Return the (x, y) coordinate for the center point of the cell that contains the specified text.  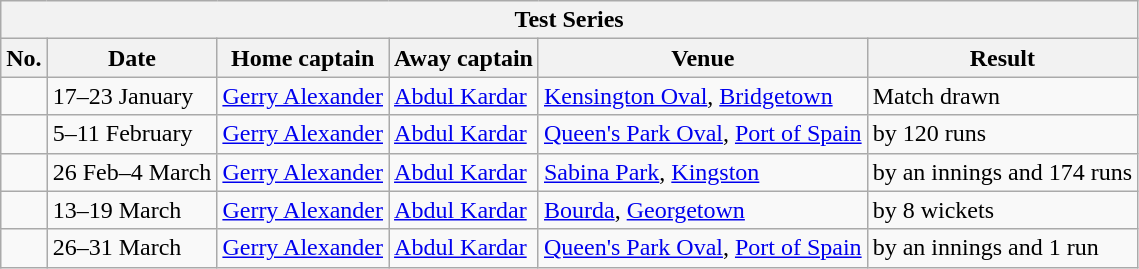
No. (24, 58)
Bourda, Georgetown (702, 210)
26–31 March (132, 248)
5–11 February (132, 134)
Sabina Park, Kingston (702, 172)
Kensington Oval, Bridgetown (702, 96)
Date (132, 58)
Test Series (570, 20)
by an innings and 1 run (1002, 248)
Venue (702, 58)
Result (1002, 58)
Match drawn (1002, 96)
Away captain (464, 58)
by 8 wickets (1002, 210)
Home captain (303, 58)
by an innings and 174 runs (1002, 172)
17–23 January (132, 96)
13–19 March (132, 210)
26 Feb–4 March (132, 172)
by 120 runs (1002, 134)
